Locate the cell with the specified text and output its [X, Y] center coordinate. 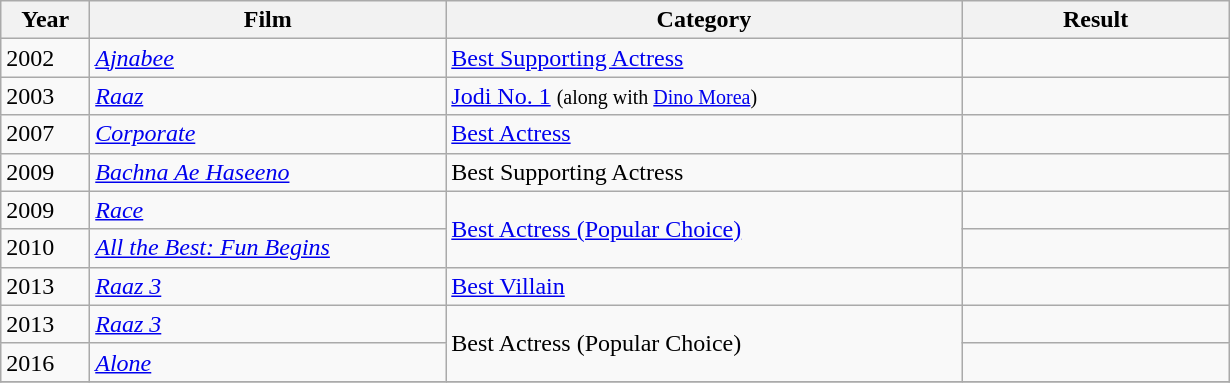
Best Villain [704, 286]
Corporate [268, 134]
Race [268, 210]
Ajnabee [268, 58]
Alone [268, 362]
Year [46, 20]
2003 [46, 96]
2010 [46, 248]
Result [1096, 20]
2007 [46, 134]
Raaz [268, 96]
Bachna Ae Haseeno [268, 172]
Best Actress [704, 134]
2016 [46, 362]
Film [268, 20]
Jodi No. 1 (along with Dino Morea) [704, 96]
All the Best: Fun Begins [268, 248]
Category [704, 20]
2002 [46, 58]
